Scan for the cell matching the given text and deliver its [x, y] coordinate at center. 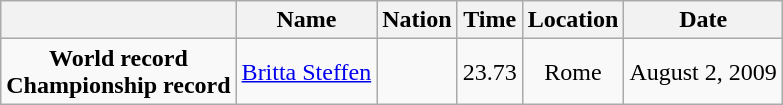
Name [306, 20]
August 2, 2009 [703, 72]
Time [490, 20]
Britta Steffen [306, 72]
Nation [417, 20]
23.73 [490, 72]
Date [703, 20]
Rome [573, 72]
World record Championship record [118, 72]
Location [573, 20]
